Locate the cell with the specified text and output its (x, y) center coordinate. 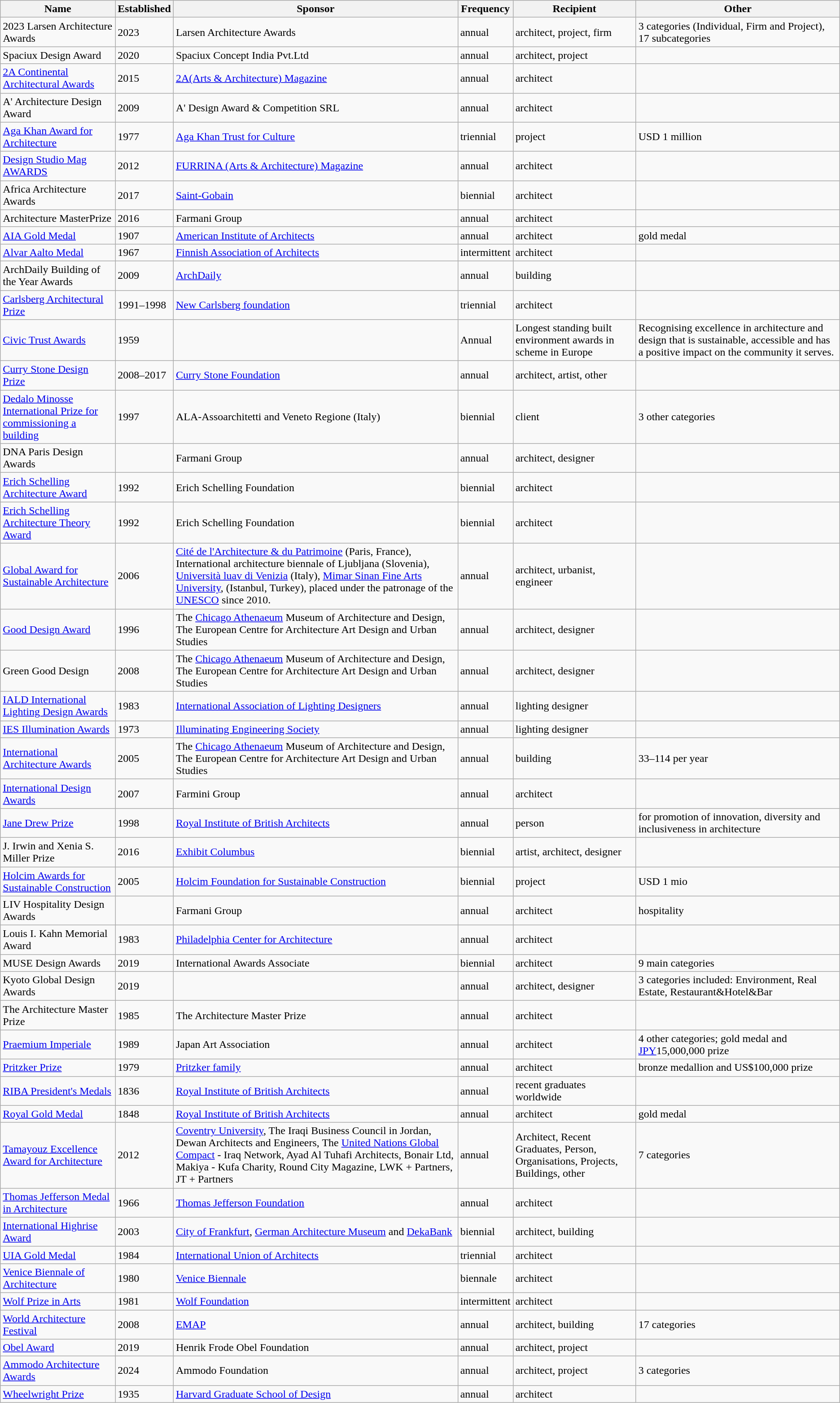
1935 (144, 1394)
International Design Awards (58, 794)
Holcim Foundation for Sustainable Construction (315, 881)
Spaciux Design Award (58, 55)
1979 (144, 1068)
1981 (144, 1301)
1996 (144, 629)
International Highrise Award (58, 1232)
Frequency (486, 9)
Finnish Association of Architects (315, 252)
Harvard Graduate School of Design (315, 1394)
IALD International Lighting Design Awards (58, 706)
Erich Schelling Architecture Theory Award (58, 523)
Royal Gold Medal (58, 1114)
UIA Gold Medal (58, 1255)
City of Frankfurt, German Architecture Museum and DekaBank (315, 1232)
ALA-Assoarchitetti and Veneto Regione (Italy) (315, 417)
Venice Biennale of Architecture (58, 1278)
architect, project, firm (574, 32)
A' Architecture Design Award (58, 108)
1985 (144, 1016)
Civic Trust Awards (58, 340)
1980 (144, 1278)
Wheelwright Prize (58, 1394)
3 categories (Individual, Firm and Project), 17 subcategories (738, 32)
IES Illumination Awards (58, 729)
3 other categories (738, 417)
biennale (486, 1278)
Green Good Design (58, 671)
Pritzker family (315, 1068)
Japan Art Association (315, 1044)
American Institute of Architects (315, 235)
Kyoto Global Design Awards (58, 986)
Jane Drew Prize (58, 822)
client (574, 417)
1998 (144, 822)
Saint-Gobain (315, 195)
Recognising excellence in architecture and design that is sustainable, accessible and has a positive impact on the community it serves. (738, 340)
2006 (144, 576)
architect, artist, other (574, 375)
Dedalo Minosse International Prize for commissioning a building (58, 417)
2017 (144, 195)
Africa Architecture Awards (58, 195)
person (574, 822)
Larsen Architecture Awards (315, 32)
Aga Khan Trust for Culture (315, 136)
AIA Gold Medal (58, 235)
Other (738, 9)
17 categories (738, 1324)
architect, urbanist, engineer (574, 576)
Curry Stone Design Prize (58, 375)
A' Design Award & Competition SRL (315, 108)
2020 (144, 55)
EMAP (315, 1324)
World Architecture Festival (58, 1324)
Wolf Prize in Arts (58, 1301)
Design Studio Mag AWARDS (58, 166)
Carlsberg Architectural Prize (58, 304)
Established (144, 9)
Thomas Jefferson Foundation (315, 1202)
ArchDaily (315, 276)
3 categories (738, 1371)
2003 (144, 1232)
1967 (144, 252)
1997 (144, 417)
1907 (144, 235)
DNA Paris Design Awards (58, 458)
Sponsor (315, 9)
International Awards Associate (315, 963)
Architecture MasterPrize (58, 218)
3 categories included: Environment, Real Estate, Restaurant&Hotel&Bar (738, 986)
2008–2017 (144, 375)
International Union of Architects (315, 1255)
Tamayouz Excellence Award for Architecture (58, 1155)
ArchDaily Building of the Year Awards (58, 276)
J. Irwin and Xenia S. Miller Prize (58, 852)
1991–1998 (144, 304)
Venice Biennale (315, 1278)
Architect, Recent Graduates, Person, Organisations, Projects, Buildings, other (574, 1155)
Aga Khan Award for Architecture (58, 136)
Global Award for Sustainable Architecture (58, 576)
1959 (144, 340)
2023 Larsen Architecture Awards (58, 32)
USD 1 mio (738, 881)
1848 (144, 1114)
recent graduates worldwide (574, 1091)
Pritzker Prize (58, 1068)
hospitality (738, 910)
LIV Hospitality Design Awards (58, 910)
Good Design Award (58, 629)
bronze medallion and US$100,000 prize (738, 1068)
1984 (144, 1255)
Praemium Imperiale (58, 1044)
33–114 per year (738, 758)
RIBA President's Medals (58, 1091)
Thomas Jefferson Medal in Architecture (58, 1202)
Wolf Foundation (315, 1301)
for promotion of innovation, diversity and inclusiveness in architecture (738, 822)
4 other categories; gold medal and JPY15,000,000 prize (738, 1044)
7 categories (738, 1155)
Erich Schelling Architecture Award (58, 488)
Name (58, 9)
2015 (144, 78)
1973 (144, 729)
International Architecture Awards (58, 758)
Longest standing built environment awards in scheme in Europe (574, 340)
Recipient (574, 9)
1977 (144, 136)
Holcim Awards for Sustainable Construction (58, 881)
Exhibit Columbus (315, 852)
International Association of Lighting Designers (315, 706)
9 main categories (738, 963)
1966 (144, 1202)
Spaciux Concept India Pvt.Ltd (315, 55)
Obel Award (58, 1348)
2A(Arts & Architecture) Magazine (315, 78)
MUSE Design Awards (58, 963)
Annual (486, 340)
Farmini Group (315, 794)
Philadelphia Center for Architecture (315, 940)
Alvar Aalto Medal (58, 252)
Curry Stone Foundation (315, 375)
artist, architect, designer (574, 852)
2023 (144, 32)
New Carlsberg foundation (315, 304)
Louis I. Kahn Memorial Award (58, 940)
2A Continental Architectural Awards (58, 78)
FURRINA (Arts & Architecture) Magazine (315, 166)
Ammodo Foundation (315, 1371)
2024 (144, 1371)
2007 (144, 794)
1989 (144, 1044)
Illuminating Engineering Society (315, 729)
USD 1 million (738, 136)
1836 (144, 1091)
Henrik Frode Obel Foundation (315, 1348)
Ammodo Architecture Awards (58, 1371)
